From the cell containing the given text, extract its center point as [X, Y] coordinate. 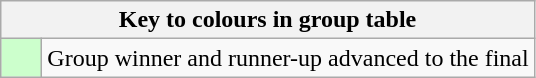
Key to colours in group table [268, 20]
Group winner and runner-up advanced to the final [288, 58]
